For the text-containing cell, return its midpoint in (x, y) coordinate format. 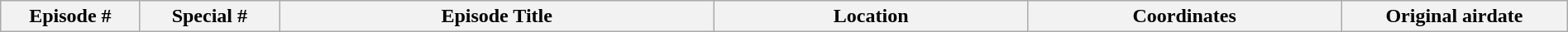
Coordinates (1184, 16)
Episode # (70, 16)
Episode Title (497, 16)
Location (872, 16)
Original airdate (1455, 16)
Special # (209, 16)
